Determine the [x, y] coordinate at the center of the cell enclosing the given text.  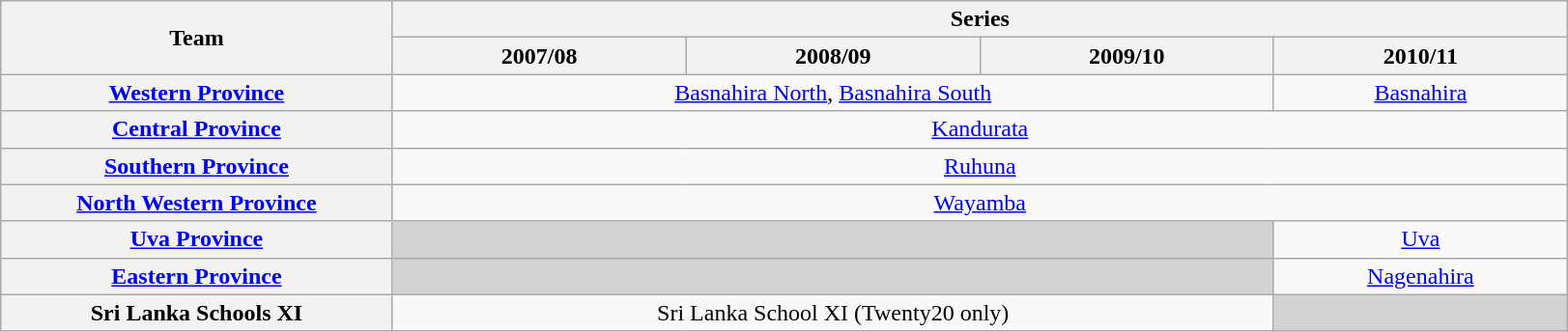
Basnahira North, Basnahira South [833, 93]
Ruhuna [980, 166]
Sri Lanka Schools XI [197, 313]
Western Province [197, 93]
2009/10 [1126, 56]
Series [980, 19]
Central Province [197, 129]
North Western Province [197, 203]
Sri Lanka School XI (Twenty20 only) [833, 313]
Southern Province [197, 166]
2010/11 [1420, 56]
Wayamba [980, 203]
Basnahira [1420, 93]
2007/08 [539, 56]
Eastern Province [197, 276]
Uva [1420, 239]
Kandurata [980, 129]
2008/09 [833, 56]
Uva Province [197, 239]
Team [197, 38]
Nagenahira [1420, 276]
